Capture the cell that displays the provided text and extract its (x, y) central coordinate. 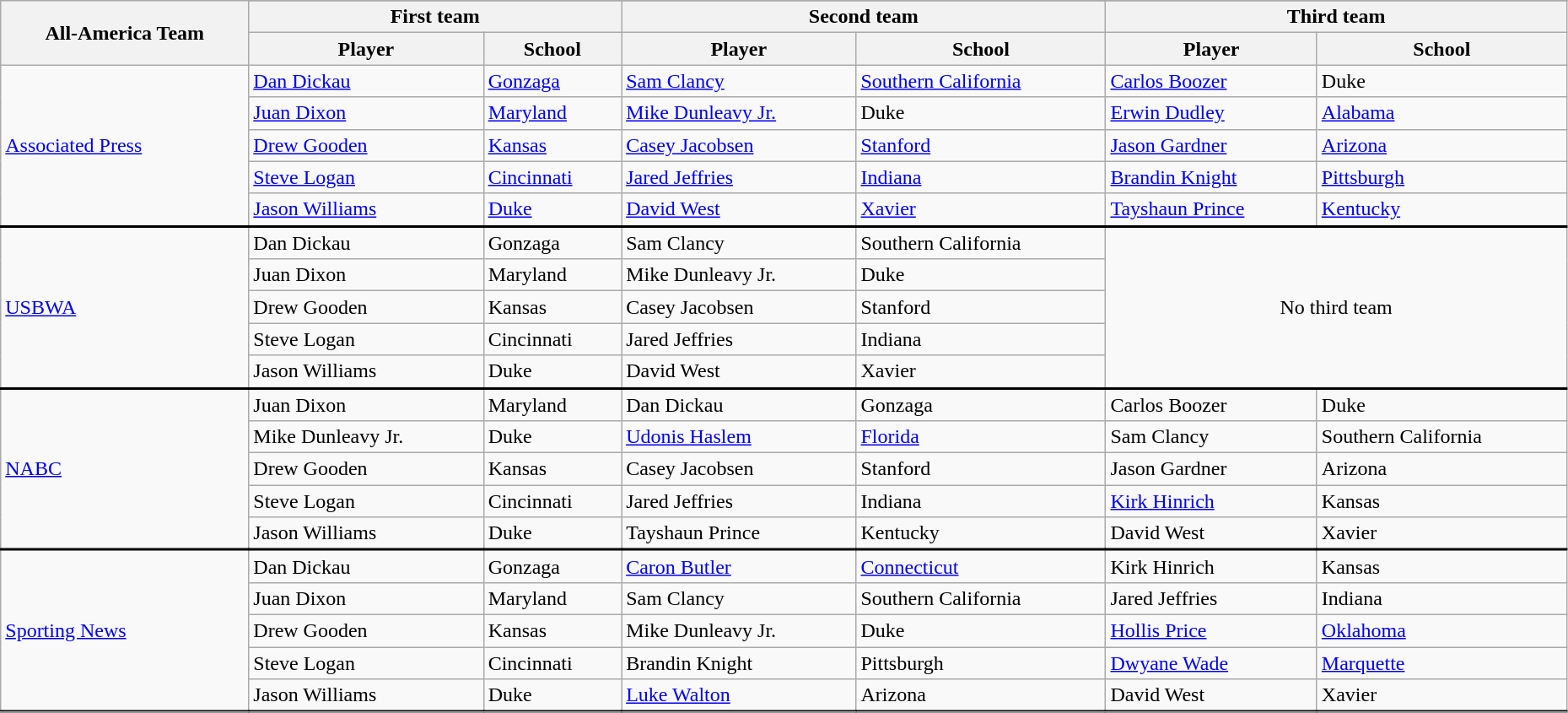
No third team (1336, 307)
Third team (1336, 17)
Erwin Dudley (1211, 113)
Dwyane Wade (1211, 662)
Udonis Haslem (739, 437)
Sporting News (125, 631)
First team (435, 17)
Oklahoma (1441, 630)
NABC (125, 469)
Alabama (1441, 113)
All-America Team (125, 33)
Connecticut (981, 567)
Associated Press (125, 145)
USBWA (125, 307)
Luke Walton (739, 695)
Hollis Price (1211, 630)
Florida (981, 437)
Marquette (1441, 662)
Caron Butler (739, 567)
Second team (864, 17)
